Pinpoint the cell where the given text exists, returning its (X, Y) midpoint coordinate. 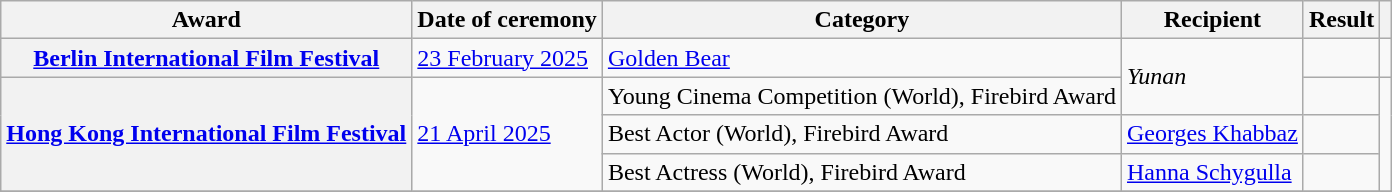
Award (206, 20)
Berlin International Film Festival (206, 58)
Best Actor (World), Firebird Award (862, 134)
Date of ceremony (508, 20)
Georges Khabbaz (1212, 134)
Golden Bear (862, 58)
Hong Kong International Film Festival (206, 134)
Best Actress (World), Firebird Award (862, 172)
Young Cinema Competition (World), Firebird Award (862, 96)
Result (1341, 20)
Hanna Schygulla (1212, 172)
Yunan (1212, 77)
21 April 2025 (508, 134)
Category (862, 20)
Recipient (1212, 20)
23 February 2025 (508, 58)
